Extract the [X, Y] coordinate from the center of the cell holding the provided text.  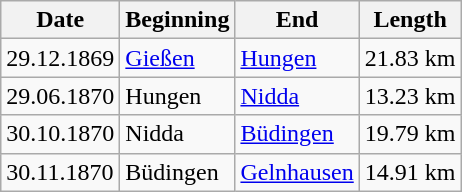
29.12.1869 [60, 58]
End [297, 20]
Length [410, 20]
29.06.1870 [60, 96]
Beginning [178, 20]
Date [60, 20]
30.10.1870 [60, 134]
Gießen [178, 58]
13.23 km [410, 96]
19.79 km [410, 134]
14.91 km [410, 172]
21.83 km [410, 58]
Gelnhausen [297, 172]
30.11.1870 [60, 172]
